From the cell containing the given text, extract its center point as [X, Y] coordinate. 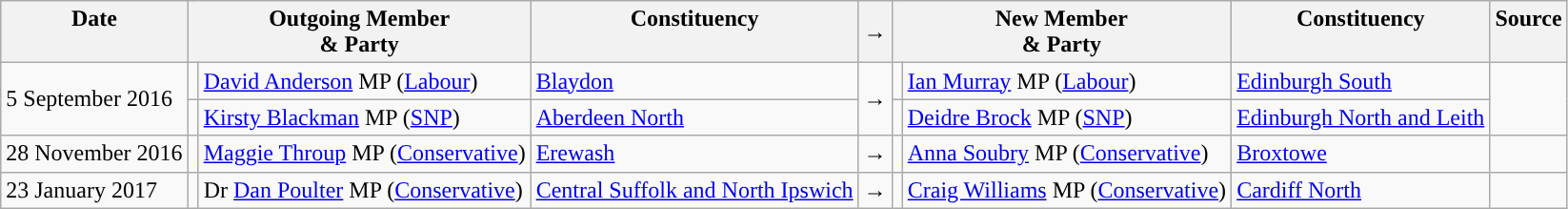
23 January 2017 [94, 190]
David Anderson MP (Labour) [364, 81]
New Member& Party [1061, 32]
Maggie Throup MP (Conservative) [364, 154]
Cardiff North [1360, 190]
Edinburgh South [1360, 81]
Anna Soubry MP (Conservative) [1067, 154]
Erewash [694, 154]
Central Suffolk and North Ipswich [694, 190]
Broxtowe [1360, 154]
Source [1528, 32]
Aberdeen North [694, 117]
Date [94, 32]
Ian Murray MP (Labour) [1067, 81]
Blaydon [694, 81]
Kirsty Blackman MP (SNP) [364, 117]
Edinburgh North and Leith [1360, 117]
28 November 2016 [94, 154]
5 September 2016 [94, 99]
Dr Dan Poulter MP (Conservative) [364, 190]
Deidre Brock MP (SNP) [1067, 117]
Craig Williams MP (Conservative) [1067, 190]
Outgoing Member& Party [359, 32]
